Pinpoint the cell where the given text exists, returning its (x, y) midpoint coordinate. 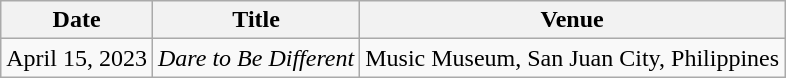
April 15, 2023 (77, 58)
Dare to Be Different (256, 58)
Title (256, 20)
Music Museum, San Juan City, Philippines (572, 58)
Venue (572, 20)
Date (77, 20)
